Scan for the cell matching the given text and deliver its (x, y) coordinate at center. 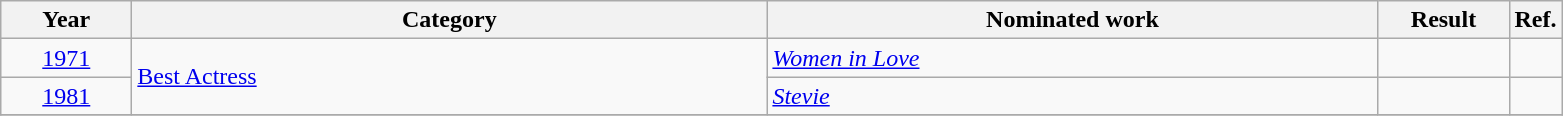
Ref. (1536, 20)
Women in Love (1072, 58)
Category (450, 20)
1971 (66, 58)
Result (1444, 20)
Nominated work (1072, 20)
Best Actress (450, 77)
Year (66, 20)
Stevie (1072, 96)
1981 (66, 96)
